Extract the [X, Y] coordinate from the center of the cell holding the provided text.  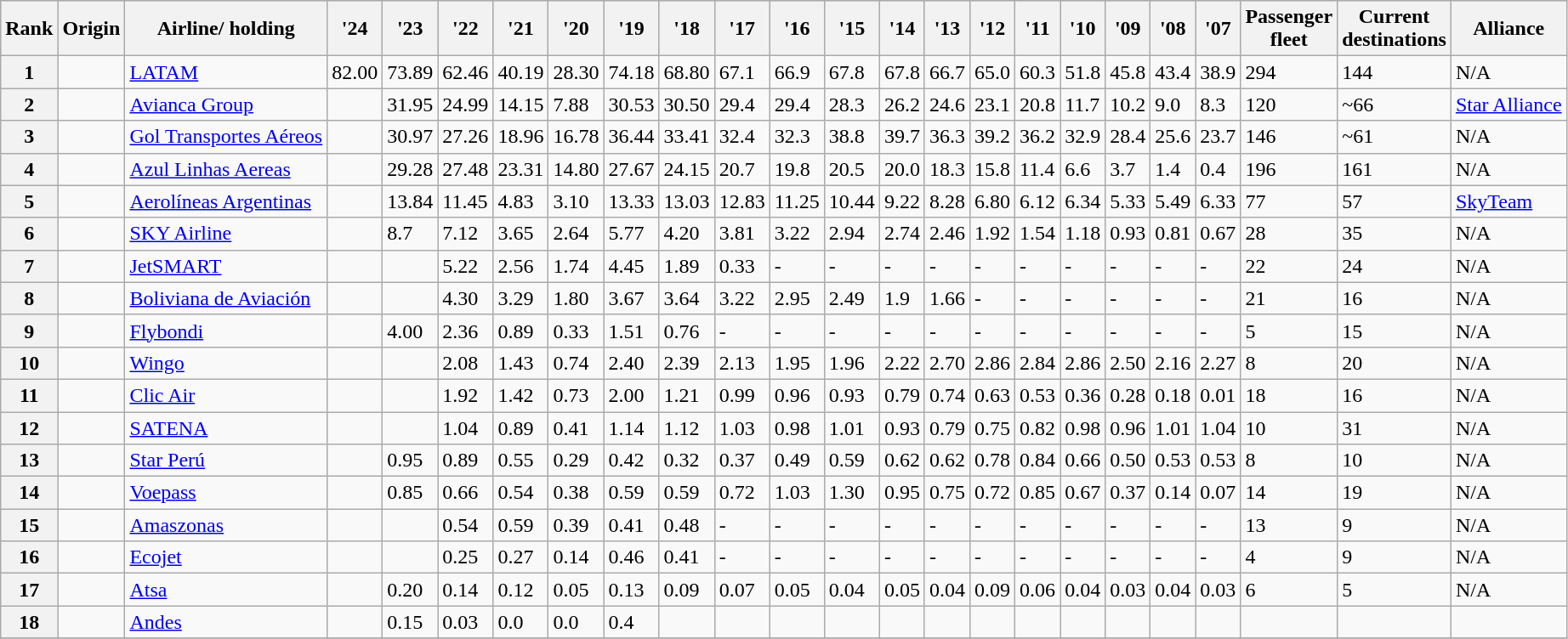
31 [1395, 427]
13.84 [410, 201]
0.27 [520, 557]
1.9 [901, 298]
Rank [29, 29]
1.89 [687, 266]
'14 [901, 29]
17 [29, 590]
'17 [741, 29]
~66 [1395, 105]
20.7 [741, 169]
5.77 [631, 234]
0.82 [1037, 427]
20.0 [901, 169]
33.41 [687, 137]
Origin [92, 29]
0.99 [741, 395]
0.15 [410, 622]
2.95 [797, 298]
2 [29, 105]
11.45 [466, 201]
1.66 [947, 298]
51.8 [1083, 72]
'07 [1218, 29]
57 [1395, 201]
'15 [852, 29]
146 [1289, 137]
2.70 [947, 363]
0.63 [993, 395]
2.46 [947, 234]
0.49 [797, 461]
28 [1289, 234]
36.2 [1037, 137]
294 [1289, 72]
2.84 [1037, 363]
2.40 [631, 363]
4.30 [466, 298]
21 [1289, 298]
7.12 [466, 234]
28.30 [577, 72]
0.25 [466, 557]
62.46 [466, 72]
66.7 [947, 72]
67.1 [741, 72]
24.99 [466, 105]
SkyTeam [1508, 201]
10.44 [852, 201]
8.28 [947, 201]
'08 [1173, 29]
29.28 [410, 169]
2.08 [466, 363]
5.49 [1173, 201]
'23 [410, 29]
3.65 [520, 234]
9.22 [901, 201]
6.12 [1037, 201]
12.83 [741, 201]
26.2 [901, 105]
23.1 [993, 105]
27.26 [466, 137]
'21 [520, 29]
0.46 [631, 557]
20 [1395, 363]
0.84 [1037, 461]
4.20 [687, 234]
8.7 [410, 234]
2.39 [687, 363]
36.44 [631, 137]
Boliviana de Aviación [226, 298]
0.42 [631, 461]
24.6 [947, 105]
120 [1289, 105]
60.3 [1037, 72]
Clic Air [226, 395]
1.51 [631, 331]
32.3 [797, 137]
20.8 [1037, 105]
3.81 [741, 234]
'13 [947, 29]
2.27 [1218, 363]
0.06 [1037, 590]
2.56 [520, 266]
6.33 [1218, 201]
Star Alliance [1508, 105]
Current destinations [1395, 29]
Voepass [226, 493]
1 [29, 72]
0.13 [631, 590]
2.64 [577, 234]
43.4 [1173, 72]
65.0 [993, 72]
Ecojet [226, 557]
SATENA [226, 427]
28.4 [1128, 137]
JetSMART [226, 266]
Star Perú [226, 461]
3.67 [631, 298]
1.74 [577, 266]
0.28 [1128, 395]
Azul Linhas Aereas [226, 169]
2.00 [631, 395]
66.9 [797, 72]
1.18 [1083, 234]
23.31 [520, 169]
68.80 [687, 72]
14.80 [577, 169]
'22 [466, 29]
0.50 [1128, 461]
39.7 [901, 137]
Andes [226, 622]
74.18 [631, 72]
'12 [993, 29]
4.00 [410, 331]
2.36 [466, 331]
7 [29, 266]
4.45 [631, 266]
'20 [577, 29]
5.33 [1128, 201]
2.94 [852, 234]
18.3 [947, 169]
38.9 [1218, 72]
11.7 [1083, 105]
3.29 [520, 298]
161 [1395, 169]
Alliance [1508, 29]
'18 [687, 29]
'16 [797, 29]
13.33 [631, 201]
2.74 [901, 234]
2.16 [1173, 363]
1.4 [1173, 169]
77 [1289, 201]
35 [1395, 234]
18.96 [520, 137]
Atsa [226, 590]
SKY Airline [226, 234]
0.38 [577, 493]
4.83 [520, 201]
'09 [1128, 29]
'11 [1037, 29]
0.55 [520, 461]
39.2 [993, 137]
3.10 [577, 201]
Passenger fleet [1289, 29]
30.97 [410, 137]
16.78 [577, 137]
0.39 [577, 525]
13.03 [687, 201]
1.96 [852, 363]
8.3 [1218, 105]
12 [29, 427]
0.76 [687, 331]
19.8 [797, 169]
24 [1395, 266]
0.01 [1218, 395]
73.89 [410, 72]
11 [29, 395]
1.80 [577, 298]
1.14 [631, 427]
23.7 [1218, 137]
19 [1395, 493]
1.12 [687, 427]
2.13 [741, 363]
31.95 [410, 105]
6.34 [1083, 201]
2.22 [901, 363]
2.49 [852, 298]
0.32 [687, 461]
Gol Transportes Aéreos [226, 137]
82.00 [355, 72]
0.18 [1173, 395]
~61 [1395, 137]
0.73 [577, 395]
30.53 [631, 105]
14.15 [520, 105]
2.50 [1128, 363]
0.78 [993, 461]
11.25 [797, 201]
25.6 [1173, 137]
27.48 [466, 169]
Amaszonas [226, 525]
27.67 [631, 169]
5.22 [466, 266]
1.30 [852, 493]
3.7 [1128, 169]
6.80 [993, 201]
6.6 [1083, 169]
0.20 [410, 590]
'19 [631, 29]
1.43 [520, 363]
Flybondi [226, 331]
32.4 [741, 137]
Airline/ holding [226, 29]
32.9 [1083, 137]
Wingo [226, 363]
22 [1289, 266]
40.19 [520, 72]
144 [1395, 72]
10.2 [1128, 105]
196 [1289, 169]
24.15 [687, 169]
1.54 [1037, 234]
30.50 [687, 105]
3.64 [687, 298]
38.8 [852, 137]
1.95 [797, 363]
Avianca Group [226, 105]
9.0 [1173, 105]
36.3 [947, 137]
0.29 [577, 461]
20.5 [852, 169]
1.21 [687, 395]
3 [29, 137]
15.8 [993, 169]
Aerolíneas Argentinas [226, 201]
45.8 [1128, 72]
LATAM [226, 72]
0.36 [1083, 395]
0.12 [520, 590]
'10 [1083, 29]
'24 [355, 29]
28.3 [852, 105]
7.88 [577, 105]
0.81 [1173, 234]
0.48 [687, 525]
11.4 [1037, 169]
1.42 [520, 395]
